Capture the cell that displays the provided text and extract its [X, Y] central coordinate. 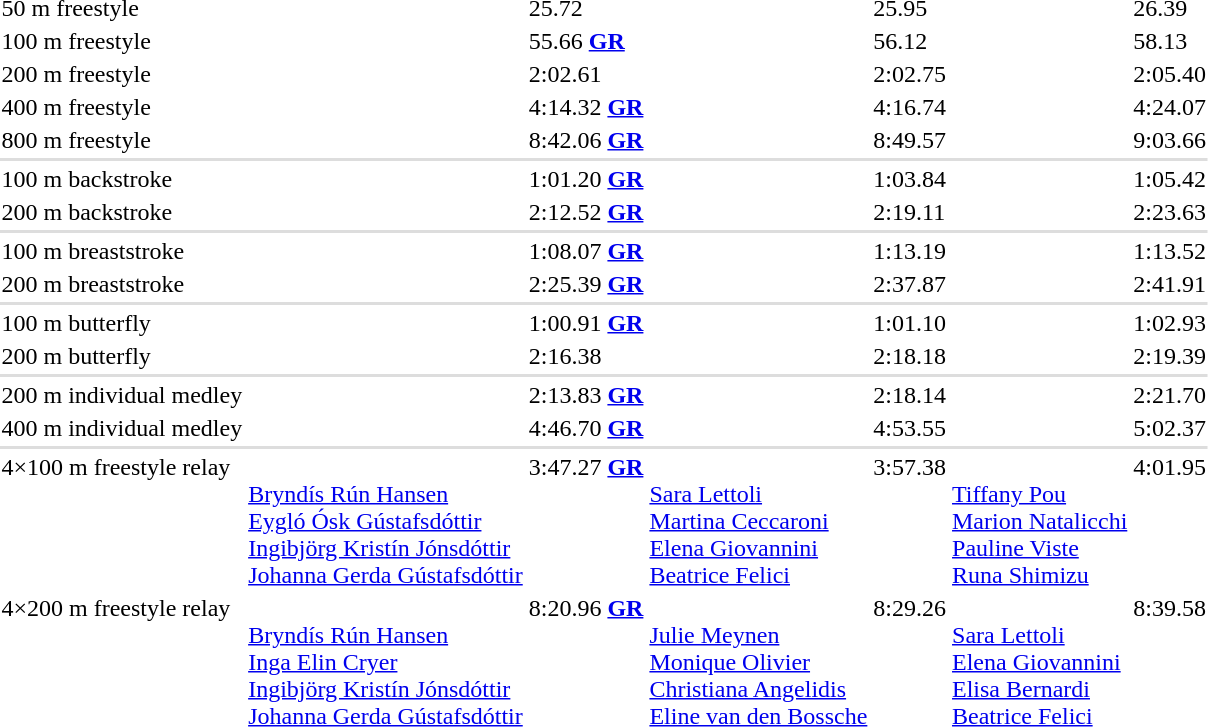
2:18.18 [910, 356]
1:01.20 GR [586, 179]
2:05.40 [1170, 74]
1:03.84 [910, 179]
200 m backstroke [122, 212]
4:01.95 [1170, 521]
55.66 GR [586, 41]
400 m individual medley [122, 428]
4:16.74 [910, 107]
3:57.38 [910, 521]
1:01.10 [910, 323]
2:16.38 [586, 356]
100 m freestyle [122, 41]
4:46.70 GR [586, 428]
2:25.39 GR [586, 284]
2:41.91 [1170, 284]
200 m freestyle [122, 74]
1:02.93 [1170, 323]
9:03.66 [1170, 140]
4:24.07 [1170, 107]
8:49.57 [910, 140]
200 m breaststroke [122, 284]
2:12.52 GR [586, 212]
8:42.06 GR [586, 140]
4:14.32 GR [586, 107]
2:37.87 [910, 284]
56.12 [910, 41]
3:47.27 GR [586, 521]
100 m butterfly [122, 323]
400 m freestyle [122, 107]
100 m backstroke [122, 179]
800 m freestyle [122, 140]
2:02.75 [910, 74]
100 m breaststroke [122, 251]
2:19.39 [1170, 356]
Sara LettoliMartina Ceccaroni Elena GiovanniniBeatrice Felici [758, 521]
1:05.42 [1170, 179]
200 m butterfly [122, 356]
200 m individual medley [122, 395]
2:13.83 GR [586, 395]
1:13.52 [1170, 251]
58.13 [1170, 41]
1:13.19 [910, 251]
Tiffany PouMarion NatalicchiPauline Viste Runa Shimizu [1040, 521]
2:23.63 [1170, 212]
5:02.37 [1170, 428]
4×100 m freestyle relay [122, 521]
4:53.55 [910, 428]
1:08.07 GR [586, 251]
Bryndís Rún HansenEygló Ósk GústafsdóttirIngibjörg Kristín Jónsdóttir Johanna Gerda Gústafsdóttir [386, 521]
2:21.70 [1170, 395]
1:00.91 GR [586, 323]
2:19.11 [910, 212]
2:02.61 [586, 74]
2:18.14 [910, 395]
